Output the (X, Y) coordinate of the center of the cell containing the given text.  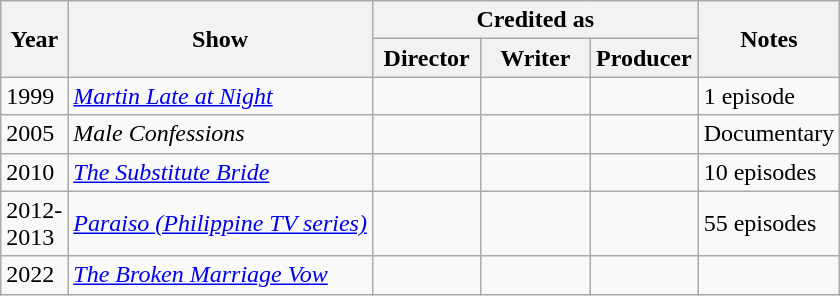
The Broken Marriage Vow (220, 275)
Credited as (535, 20)
Year (34, 39)
2010 (34, 172)
Documentary (769, 134)
1999 (34, 96)
Martin Late at Night (220, 96)
10 episodes (769, 172)
2005 (34, 134)
2012-2013 (34, 224)
The Substitute Bride (220, 172)
Writer (536, 58)
Director (426, 58)
Notes (769, 39)
Show (220, 39)
55 episodes (769, 224)
Paraiso (Philippine TV series) (220, 224)
Male Confessions (220, 134)
Producer (644, 58)
1 episode (769, 96)
2022 (34, 275)
